Identify which cell holds the provided text, then report its [x, y] central coordinate. 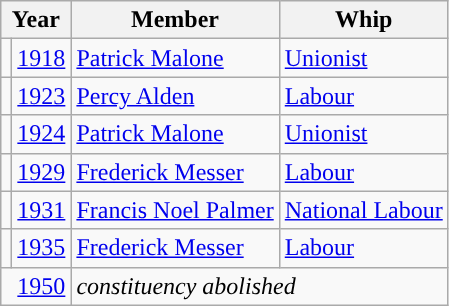
1950 [36, 286]
1924 [42, 134]
Member [175, 20]
Whip [364, 20]
constituency abolished [260, 286]
1935 [42, 248]
1918 [42, 58]
National Labour [364, 210]
1929 [42, 172]
Percy Alden [175, 96]
1923 [42, 96]
Francis Noel Palmer [175, 210]
Year [36, 20]
1931 [42, 210]
